Return (X, Y) of the center of cell containing provided text 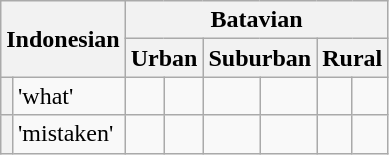
Batavian (256, 20)
'what' (68, 96)
Rural (352, 58)
'mistaken' (68, 134)
Urban (164, 58)
Indonesian (63, 39)
Suburban (260, 58)
